Extract the (X, Y) coordinate from the center of the cell holding the provided text.  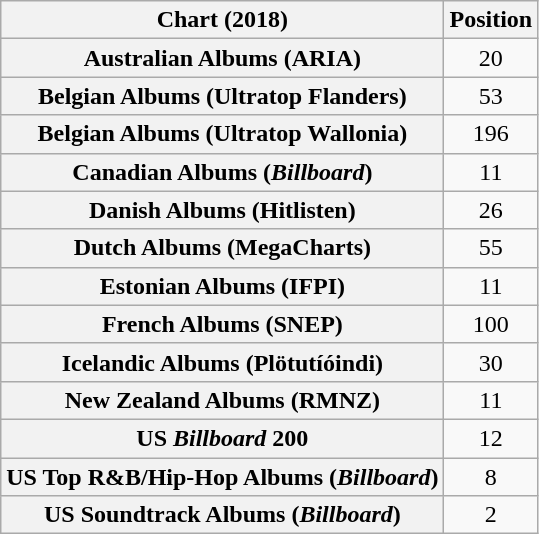
12 (491, 438)
Belgian Albums (Ultratop Flanders) (222, 96)
Canadian Albums (Billboard) (222, 172)
26 (491, 210)
US Billboard 200 (222, 438)
Danish Albums (Hitlisten) (222, 210)
55 (491, 248)
US Top R&B/Hip-Hop Albums (Billboard) (222, 477)
30 (491, 362)
Chart (2018) (222, 20)
Australian Albums (ARIA) (222, 58)
Dutch Albums (MegaCharts) (222, 248)
53 (491, 96)
Belgian Albums (Ultratop Wallonia) (222, 134)
New Zealand Albums (RMNZ) (222, 400)
US Soundtrack Albums (Billboard) (222, 515)
Estonian Albums (IFPI) (222, 286)
8 (491, 477)
Position (491, 20)
2 (491, 515)
French Albums (SNEP) (222, 324)
100 (491, 324)
20 (491, 58)
Icelandic Albums (Plötutíóindi) (222, 362)
196 (491, 134)
